Return the [x, y] coordinate for the center point of the cell that contains the specified text.  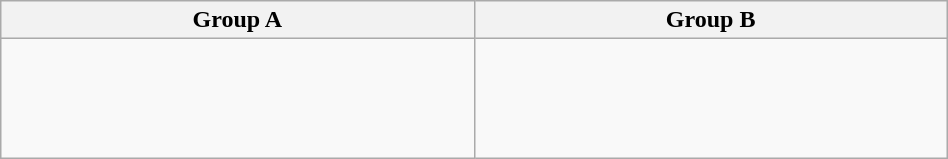
Group B [710, 20]
Group A [238, 20]
